Pinpoint the cell where the given text exists, returning its (x, y) midpoint coordinate. 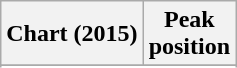
Chart (2015) (72, 34)
Peakposition (189, 34)
